Output the [X, Y] coordinate of the center of the cell containing the given text.  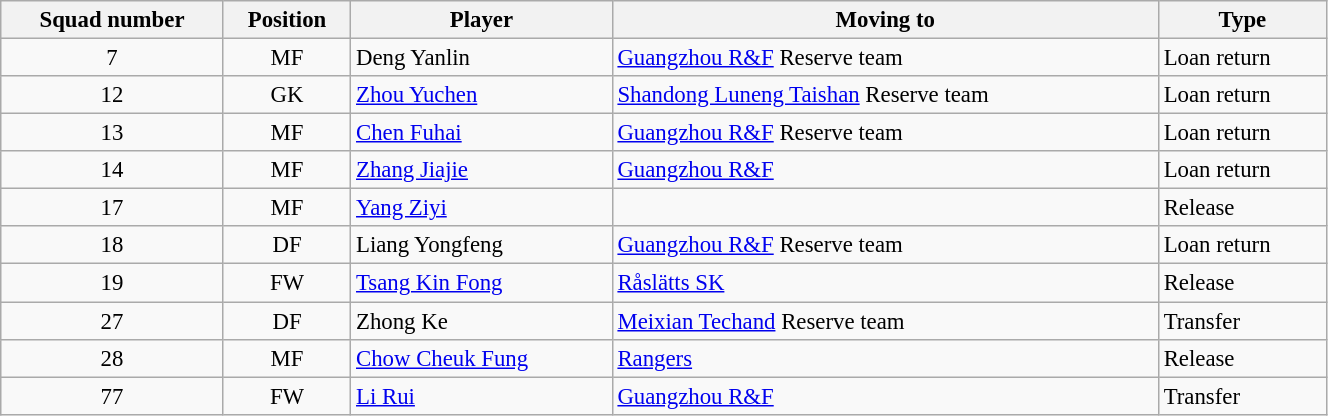
19 [112, 283]
Yang Ziyi [482, 208]
Squad number [112, 20]
Position [286, 20]
77 [112, 396]
12 [112, 95]
Li Rui [482, 396]
Chen Fuhai [482, 133]
Zhong Ke [482, 321]
Type [1242, 20]
Chow Cheuk Fung [482, 358]
13 [112, 133]
Råslätts SK [885, 283]
Moving to [885, 20]
28 [112, 358]
Meixian Techand Reserve team [885, 321]
18 [112, 245]
Deng Yanlin [482, 58]
Player [482, 20]
GK [286, 95]
17 [112, 208]
Liang Yongfeng [482, 245]
Zhou Yuchen [482, 95]
Rangers [885, 358]
Zhang Jiajie [482, 170]
Shandong Luneng Taishan Reserve team [885, 95]
27 [112, 321]
Tsang Kin Fong [482, 283]
7 [112, 58]
14 [112, 170]
